Search for the cell housing the specified text and yield its [x, y] center coordinate. 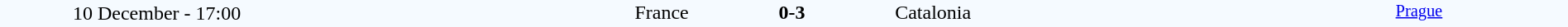
France [501, 12]
0-3 [791, 12]
Catalonia [1082, 12]
10 December - 17:00 [157, 13]
Prague [1419, 13]
